From the cell containing the given text, extract its center point as [X, Y] coordinate. 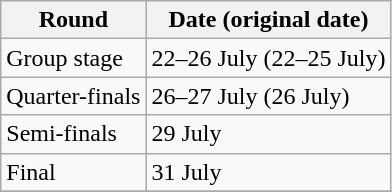
Round [74, 20]
29 July [268, 134]
Final [74, 172]
Quarter-finals [74, 96]
Date (original date) [268, 20]
Group stage [74, 58]
22–26 July (22–25 July) [268, 58]
Semi-finals [74, 134]
26–27 July (26 July) [268, 96]
31 July [268, 172]
